Output the (X, Y) coordinate of the center of the cell containing the given text.  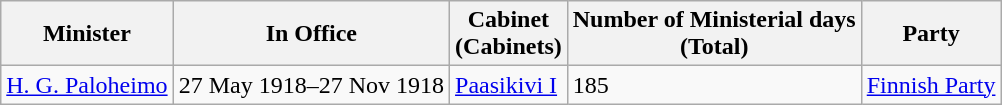
H. G. Paloheimo (87, 85)
185 (714, 85)
Number of Ministerial days (Total) (714, 34)
Party (931, 34)
Cabinet(Cabinets) (509, 34)
Minister (87, 34)
Finnish Party (931, 85)
In Office (311, 34)
Paasikivi I (509, 85)
27 May 1918–27 Nov 1918 (311, 85)
